From the cell containing the given text, extract its center point as [x, y] coordinate. 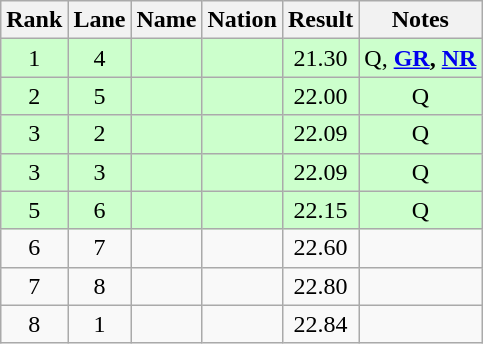
22.60 [320, 248]
Name [166, 20]
Q, GR, NR [420, 58]
Notes [420, 20]
22.80 [320, 286]
21.30 [320, 58]
4 [100, 58]
22.15 [320, 210]
Rank [34, 20]
Nation [242, 20]
Lane [100, 20]
Result [320, 20]
22.00 [320, 96]
22.84 [320, 324]
